Scan for the cell matching the given text and deliver its (X, Y) coordinate at center. 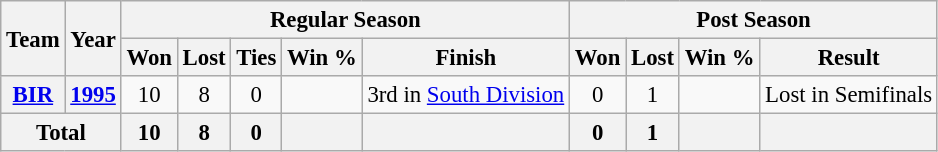
1995 (93, 95)
Finish (466, 58)
Lost in Semifinals (849, 95)
Result (849, 58)
BIR (33, 95)
Total (61, 133)
Post Season (754, 20)
Regular Season (345, 20)
Team (33, 38)
3rd in South Division (466, 95)
Year (93, 38)
Ties (256, 58)
